For the text-containing cell, return its midpoint in [x, y] coordinate format. 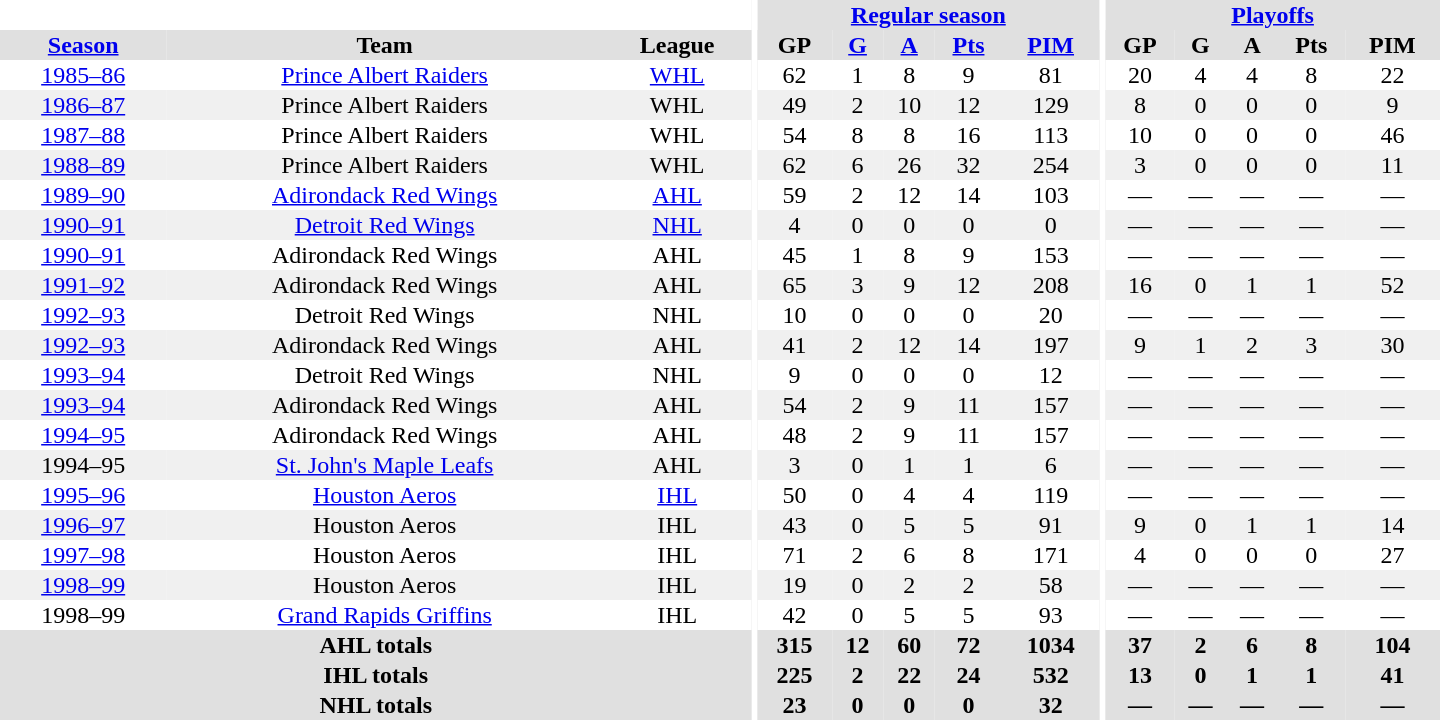
315 [794, 645]
45 [794, 255]
532 [1051, 675]
81 [1051, 75]
225 [794, 675]
1995–96 [83, 495]
26 [909, 165]
71 [794, 555]
65 [794, 285]
St. John's Maple Leafs [384, 465]
Regular season [928, 15]
League [678, 45]
23 [794, 705]
197 [1051, 345]
103 [1051, 195]
208 [1051, 285]
NHL totals [376, 705]
19 [794, 585]
13 [1140, 675]
AHL totals [376, 645]
1988–89 [83, 165]
1991–92 [83, 285]
1986–87 [83, 105]
1989–90 [83, 195]
60 [909, 645]
1997–98 [83, 555]
254 [1051, 165]
1996–97 [83, 525]
52 [1392, 285]
1034 [1051, 645]
IHL totals [376, 675]
1985–86 [83, 75]
91 [1051, 525]
58 [1051, 585]
Grand Rapids Griffins [384, 615]
104 [1392, 645]
Team [384, 45]
27 [1392, 555]
30 [1392, 345]
171 [1051, 555]
42 [794, 615]
153 [1051, 255]
43 [794, 525]
113 [1051, 135]
59 [794, 195]
24 [968, 675]
93 [1051, 615]
119 [1051, 495]
1987–88 [83, 135]
46 [1392, 135]
48 [794, 435]
49 [794, 105]
50 [794, 495]
Playoffs [1272, 15]
Season [83, 45]
72 [968, 645]
37 [1140, 645]
129 [1051, 105]
